Identify which cell holds the provided text, then report its [X, Y] central coordinate. 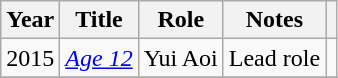
Notes [274, 20]
Title [99, 20]
Age 12 [99, 58]
Role [180, 20]
Yui Aoi [180, 58]
Year [30, 20]
2015 [30, 58]
Lead role [274, 58]
